Return the (X, Y) coordinate for the center point of the cell that contains the specified text.  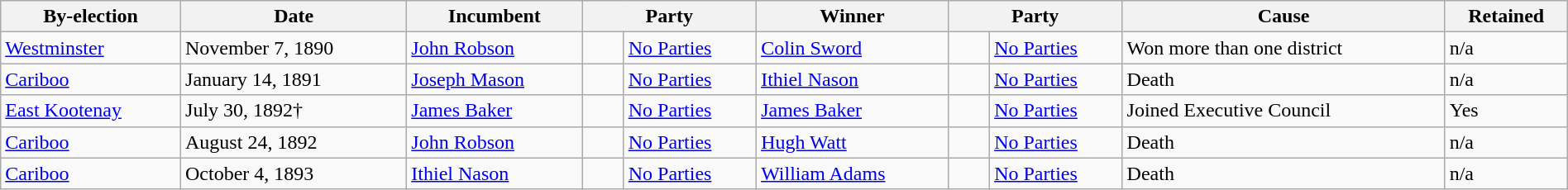
January 14, 1891 (294, 79)
Joseph Mason (495, 79)
Westminster (91, 48)
By-election (91, 17)
Cause (1284, 17)
Hugh Watt (853, 142)
Winner (853, 17)
October 4, 1893 (294, 173)
East Kootenay (91, 111)
Incumbent (495, 17)
Won more than one district (1284, 48)
William Adams (853, 173)
Retained (1506, 17)
November 7, 1890 (294, 48)
Joined Executive Council (1284, 111)
August 24, 1892 (294, 142)
July 30, 1892† (294, 111)
Colin Sword (853, 48)
Date (294, 17)
Yes (1506, 111)
